Output the (x, y) coordinate of the center of the cell containing the given text.  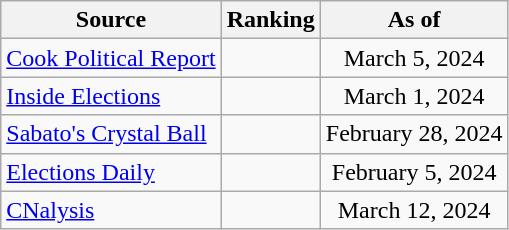
Elections Daily (111, 172)
Source (111, 20)
March 12, 2024 (414, 210)
March 5, 2024 (414, 58)
Sabato's Crystal Ball (111, 134)
Cook Political Report (111, 58)
February 5, 2024 (414, 172)
February 28, 2024 (414, 134)
CNalysis (111, 210)
March 1, 2024 (414, 96)
Inside Elections (111, 96)
As of (414, 20)
Ranking (270, 20)
